Output the (X, Y) coordinate of the center of the cell containing the given text.  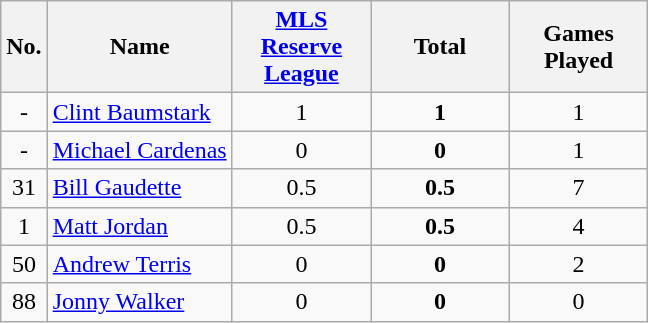
50 (24, 264)
88 (24, 302)
31 (24, 188)
Michael Cardenas (140, 150)
Matt Jordan (140, 226)
MLS Reserve League (302, 47)
Bill Gaudette (140, 188)
Total (440, 47)
No. (24, 47)
Name (140, 47)
Clint Baumstark (140, 112)
2 (578, 264)
4 (578, 226)
Andrew Terris (140, 264)
Games Played (578, 47)
Jonny Walker (140, 302)
7 (578, 188)
